From the cell containing the given text, extract its center point as (x, y) coordinate. 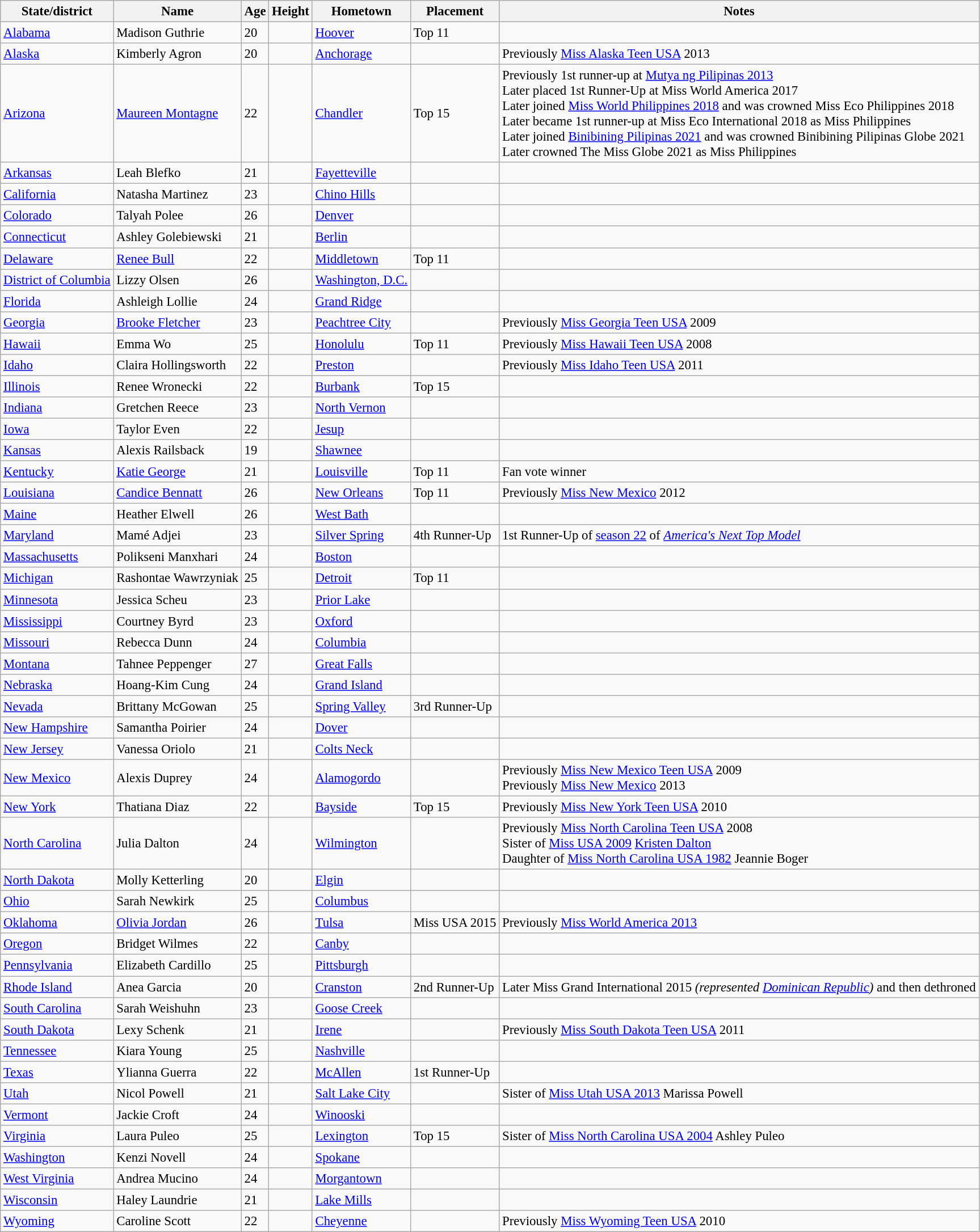
Texas (57, 1072)
State/district (57, 11)
Missouri (57, 642)
Cheyenne (361, 1221)
Claira Hollingsworth (177, 365)
Silver Spring (361, 535)
Oxford (361, 621)
District of Columbia (57, 280)
Kentucky (57, 472)
New Jersey (57, 749)
Pittsburgh (361, 965)
New Mexico (57, 778)
1st Runner-Up (455, 1072)
Elizabeth Cardillo (177, 965)
Hawaii (57, 344)
New Hampshire (57, 728)
Nicol Powell (177, 1094)
Colorado (57, 216)
Haley Laundrie (177, 1200)
Sister of Miss Utah USA 2013 Marissa Powell (739, 1094)
1st Runner-Up of season 22 of America's Next Top Model (739, 535)
McAllen (361, 1072)
Oregon (57, 944)
27 (255, 664)
Polikseni Manxhari (177, 557)
Fayetteville (361, 173)
Detroit (361, 579)
Chino Hills (361, 195)
Ashleigh Lollie (177, 301)
Canby (361, 944)
Tulsa (361, 923)
Ylianna Guerra (177, 1072)
Boston (361, 557)
Ohio (57, 901)
Berlin (361, 237)
Winooski (361, 1115)
Nashville (361, 1050)
Rebecca Dunn (177, 642)
Washington, D.C. (361, 280)
Mississippi (57, 621)
Denver (361, 216)
Cranston (361, 987)
Sister of Miss North Carolina USA 2004 Ashley Puleo (739, 1136)
Chandler (361, 113)
Gretchen Reece (177, 408)
Louisville (361, 472)
Nebraska (57, 685)
Laura Puleo (177, 1136)
Salt Lake City (361, 1094)
Previously Miss New Mexico Teen USA 2009Previously Miss New Mexico 2013 (739, 778)
Indiana (57, 408)
Katie George (177, 472)
Taylor Even (177, 429)
Rashontae Wawrzyniak (177, 579)
Previously Miss World America 2013 (739, 923)
Sarah Newkirk (177, 901)
Samantha Poirier (177, 728)
West Virginia (57, 1179)
Previously Miss New York Teen USA 2010 (739, 807)
Molly Ketterling (177, 880)
Florida (57, 301)
Sarah Weishuhn (177, 1008)
Alexis Railsback (177, 450)
Vanessa Oriolo (177, 749)
Later Miss Grand International 2015 (represented Dominican Republic) and then dethroned (739, 987)
Emma Wo (177, 344)
South Carolina (57, 1008)
Vermont (57, 1115)
California (57, 195)
Illinois (57, 386)
Maryland (57, 535)
Lexy Schenk (177, 1030)
Height (291, 11)
Name (177, 11)
Idaho (57, 365)
Mamé Adjei (177, 535)
Utah (57, 1094)
Maine (57, 514)
Anchorage (361, 54)
Tahnee Peppenger (177, 664)
Arkansas (57, 173)
Peachtree City (361, 322)
Montana (57, 664)
Heather Elwell (177, 514)
Anea Garcia (177, 987)
Previously Miss Hawaii Teen USA 2008 (739, 344)
Goose Creek (361, 1008)
Georgia (57, 322)
Preston (361, 365)
Previously Miss South Dakota Teen USA 2011 (739, 1030)
North Vernon (361, 408)
Previously Miss Georgia Teen USA 2009 (739, 322)
Caroline Scott (177, 1221)
Spokane (361, 1157)
Spring Valley (361, 706)
Dover (361, 728)
Bridget Wilmes (177, 944)
Previously Miss New Mexico 2012 (739, 493)
Hometown (361, 11)
Pennsylvania (57, 965)
West Bath (361, 514)
Jackie Croft (177, 1115)
Morgantown (361, 1179)
4th Runner-Up (455, 535)
Alaska (57, 54)
Louisiana (57, 493)
North Dakota (57, 880)
Michigan (57, 579)
Tennessee (57, 1050)
Fan vote winner (739, 472)
Columbus (361, 901)
Bayside (361, 807)
Renee Bull (177, 259)
Iowa (57, 429)
19 (255, 450)
Massachusetts (57, 557)
Previously Miss Idaho Teen USA 2011 (739, 365)
Kiara Young (177, 1050)
Notes (739, 11)
Rhode Island (57, 987)
Natasha Martinez (177, 195)
Burbank (361, 386)
Jessica Scheu (177, 600)
Prior Lake (361, 600)
Jesup (361, 429)
Kenzi Novell (177, 1157)
Nevada (57, 706)
New York (57, 807)
3rd Runner-Up (455, 706)
Candice Bennatt (177, 493)
Julia Dalton (177, 843)
Wyoming (57, 1221)
Connecticut (57, 237)
Lake Mills (361, 1200)
Middletown (361, 259)
Oklahoma (57, 923)
Alamogordo (361, 778)
Brittany McGowan (177, 706)
Alabama (57, 33)
Madison Guthrie (177, 33)
Maureen Montagne (177, 113)
Miss USA 2015 (455, 923)
Andrea Mucino (177, 1179)
Colts Neck (361, 749)
Wisconsin (57, 1200)
Hoang-Kim Cung (177, 685)
Hoover (361, 33)
Renee Wronecki (177, 386)
Lizzy Olsen (177, 280)
Arizona (57, 113)
Virginia (57, 1136)
Alexis Duprey (177, 778)
New Orleans (361, 493)
Washington (57, 1157)
Columbia (361, 642)
Previously Miss Wyoming Teen USA 2010 (739, 1221)
Previously Miss North Carolina Teen USA 2008Sister of Miss USA 2009 Kristen DaltonDaughter of Miss North Carolina USA 1982 Jeannie Boger (739, 843)
Elgin (361, 880)
Honolulu (361, 344)
Grand Ridge (361, 301)
Olivia Jordan (177, 923)
Wilmington (361, 843)
Ashley Golebiewski (177, 237)
Kansas (57, 450)
Brooke Fletcher (177, 322)
Great Falls (361, 664)
South Dakota (57, 1030)
Previously Miss Alaska Teen USA 2013 (739, 54)
Placement (455, 11)
Delaware (57, 259)
Thatiana Diaz (177, 807)
Minnesota (57, 600)
Irene (361, 1030)
Courtney Byrd (177, 621)
Shawnee (361, 450)
North Carolina (57, 843)
Age (255, 11)
Grand Island (361, 685)
Kimberly Agron (177, 54)
Talyah Polee (177, 216)
2nd Runner-Up (455, 987)
Lexington (361, 1136)
Leah Blefko (177, 173)
